Provide the (x, y) coordinate of the cell's center where the given text is located.  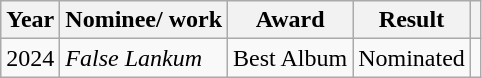
Best Album (290, 58)
Award (290, 20)
False Lankum (144, 58)
Result (412, 20)
2024 (30, 58)
Nominated (412, 58)
Year (30, 20)
Nominee/ work (144, 20)
